Output the [x, y] coordinate of the center of the cell containing the given text.  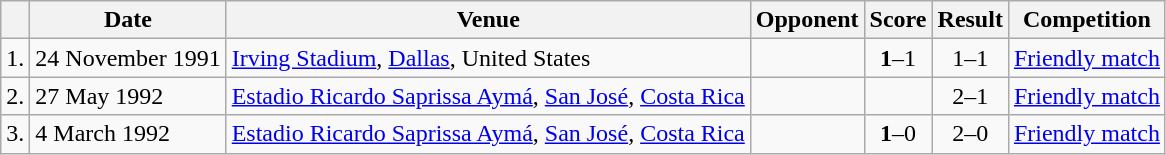
Competition [1086, 20]
2–1 [970, 96]
Venue [488, 20]
1. [16, 58]
Result [970, 20]
1–0 [898, 134]
2. [16, 96]
24 November 1991 [128, 58]
27 May 1992 [128, 96]
Opponent [807, 20]
3. [16, 134]
4 March 1992 [128, 134]
Date [128, 20]
2–0 [970, 134]
Score [898, 20]
Irving Stadium, Dallas, United States [488, 58]
